Return [x, y] of the center of cell containing provided text 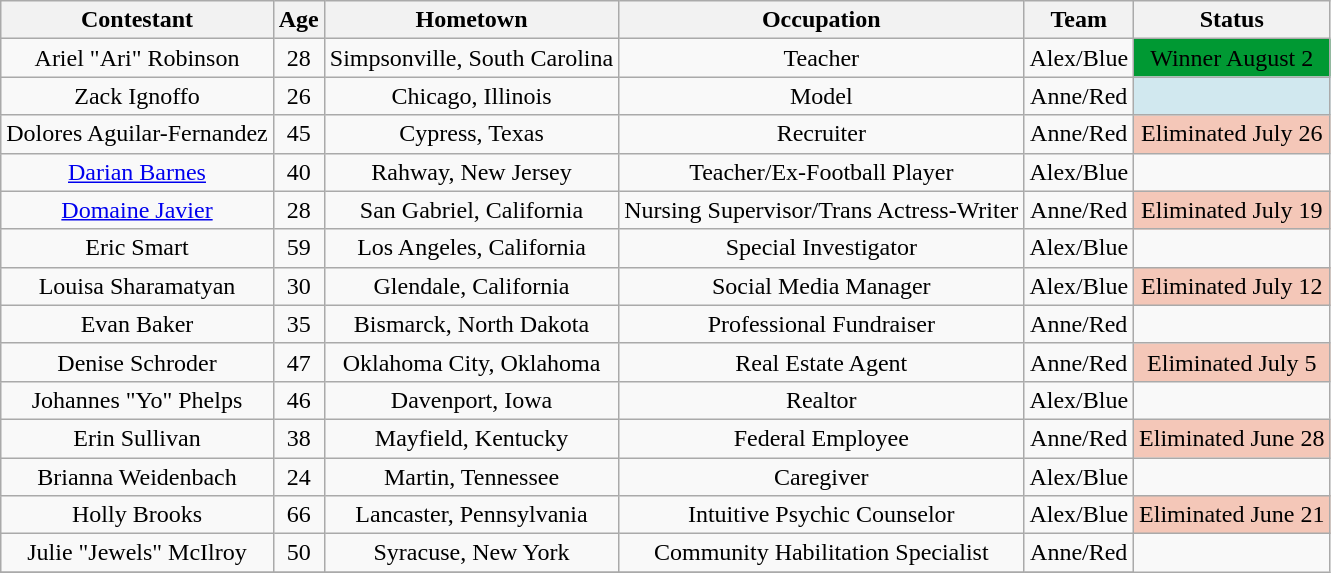
Eliminated June 28 [1232, 438]
38 [298, 438]
Community Habilitation Specialist [822, 553]
45 [298, 134]
Eliminated July 26 [1232, 134]
Darian Barnes [138, 172]
Eliminated June 21 [1232, 515]
Dolores Aguilar-Fernandez [138, 134]
Eliminated July 5 [1232, 362]
Chicago, Illinois [471, 96]
30 [298, 286]
Recruiter [822, 134]
66 [298, 515]
26 [298, 96]
Real Estate Agent [822, 362]
Team [1079, 20]
50 [298, 553]
Ariel "Ari" Robinson [138, 58]
Special Investigator [822, 248]
Cypress, Texas [471, 134]
40 [298, 172]
Erin Sullivan [138, 438]
Federal Employee [822, 438]
Caregiver [822, 477]
Glendale, California [471, 286]
Los Angeles, California [471, 248]
Teacher [822, 58]
Julie "Jewels" McIlroy [138, 553]
Oklahoma City, Oklahoma [471, 362]
Denise Schroder [138, 362]
Hometown [471, 20]
47 [298, 362]
Contestant [138, 20]
Martin, Tennessee [471, 477]
Nursing Supervisor/Trans Actress-Writer [822, 210]
59 [298, 248]
Rahway, New Jersey [471, 172]
Eliminated July 12 [1232, 286]
Eric Smart [138, 248]
Mayfield, Kentucky [471, 438]
Age [298, 20]
Intuitive Psychic Counselor [822, 515]
Evan Baker [138, 324]
Davenport, Iowa [471, 400]
Simpsonville, South Carolina [471, 58]
Occupation [822, 20]
Brianna Weidenbach [138, 477]
Bismarck, North Dakota [471, 324]
Eliminated July 19 [1232, 210]
35 [298, 324]
Model [822, 96]
Zack Ignoffo [138, 96]
Winner August 2 [1232, 58]
46 [298, 400]
Professional Fundraiser [822, 324]
San Gabriel, California [471, 210]
Realtor [822, 400]
Domaine Javier [138, 210]
Teacher/Ex-Football Player [822, 172]
Syracuse, New York [471, 553]
Social Media Manager [822, 286]
Status [1232, 20]
Holly Brooks [138, 515]
24 [298, 477]
Johannes "Yo" Phelps [138, 400]
Lancaster, Pennsylvania [471, 515]
Louisa Sharamatyan [138, 286]
